Determine the [X, Y] coordinate at the center of the cell enclosing the given text.  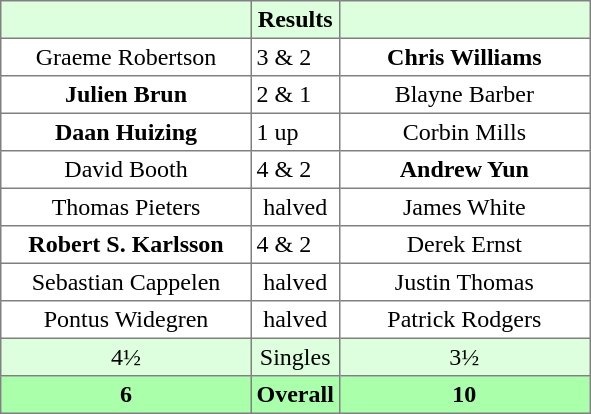
Blayne Barber [464, 95]
Justin Thomas [464, 282]
Daan Huizing [126, 132]
6 [126, 395]
Graeme Robertson [126, 57]
Derek Ernst [464, 245]
10 [464, 395]
David Booth [126, 170]
1 up [295, 132]
Singles [295, 357]
Corbin Mills [464, 132]
Chris Williams [464, 57]
Andrew Yun [464, 170]
Robert S. Karlsson [126, 245]
Thomas Pieters [126, 207]
2 & 1 [295, 95]
Results [295, 20]
Sebastian Cappelen [126, 282]
Patrick Rodgers [464, 320]
Julien Brun [126, 95]
Overall [295, 395]
3 & 2 [295, 57]
Pontus Widegren [126, 320]
4½ [126, 357]
James White [464, 207]
3½ [464, 357]
